Return [X, Y] of the center of cell containing provided text 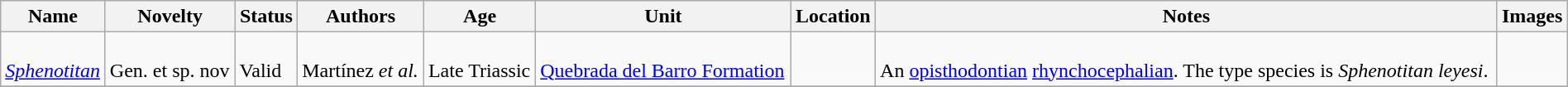
Notes [1187, 17]
Status [266, 17]
Age [480, 17]
Quebrada del Barro Formation [663, 60]
Authors [361, 17]
Valid [266, 60]
Name [53, 17]
Location [833, 17]
Gen. et sp. nov [170, 60]
Unit [663, 17]
Martínez et al. [361, 60]
Sphenotitan [53, 60]
Late Triassic [480, 60]
An opisthodontian rhynchocephalian. The type species is Sphenotitan leyesi. [1187, 60]
Images [1532, 17]
Novelty [170, 17]
